Scan for the cell matching the given text and deliver its (X, Y) coordinate at center. 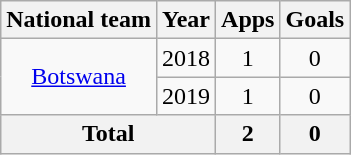
2 (248, 134)
Total (108, 134)
Year (186, 20)
2018 (186, 58)
2019 (186, 96)
Botswana (79, 77)
National team (79, 20)
Goals (315, 20)
Apps (248, 20)
